From the cell containing the given text, extract its center point as (X, Y) coordinate. 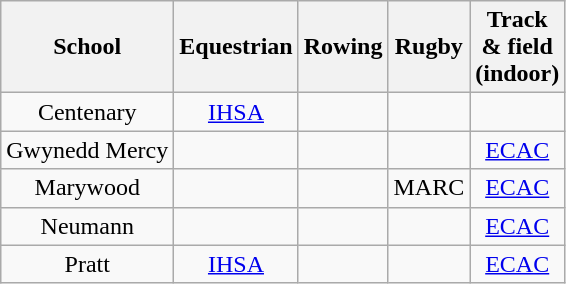
Rugby (429, 47)
Track& field(indoor) (518, 47)
Pratt (88, 264)
Neumann (88, 226)
MARC (429, 188)
Equestrian (236, 47)
Centenary (88, 112)
Gwynedd Mercy (88, 150)
Marywood (88, 188)
School (88, 47)
Rowing (343, 47)
